Extract the (x, y) coordinate from the center of the cell holding the provided text.  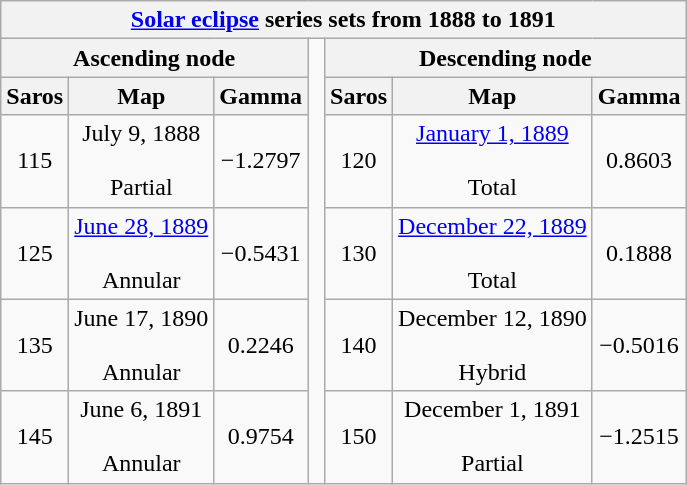
December 12, 1890Hybrid (493, 345)
June 28, 1889Annular (142, 253)
0.8603 (639, 161)
125 (35, 253)
−1.2797 (261, 161)
June 6, 1891Annular (142, 437)
December 1, 1891Partial (493, 437)
0.9754 (261, 437)
120 (359, 161)
−1.2515 (639, 437)
July 9, 1888Partial (142, 161)
Descending node (506, 58)
January 1, 1889Total (493, 161)
130 (359, 253)
0.1888 (639, 253)
145 (35, 437)
115 (35, 161)
0.2246 (261, 345)
December 22, 1889Total (493, 253)
150 (359, 437)
Ascending node (154, 58)
140 (359, 345)
−0.5431 (261, 253)
−0.5016 (639, 345)
135 (35, 345)
Solar eclipse series sets from 1888 to 1891 (344, 20)
June 17, 1890Annular (142, 345)
